Find where the given text appears and provide that cell's center as [x, y] coordinate. 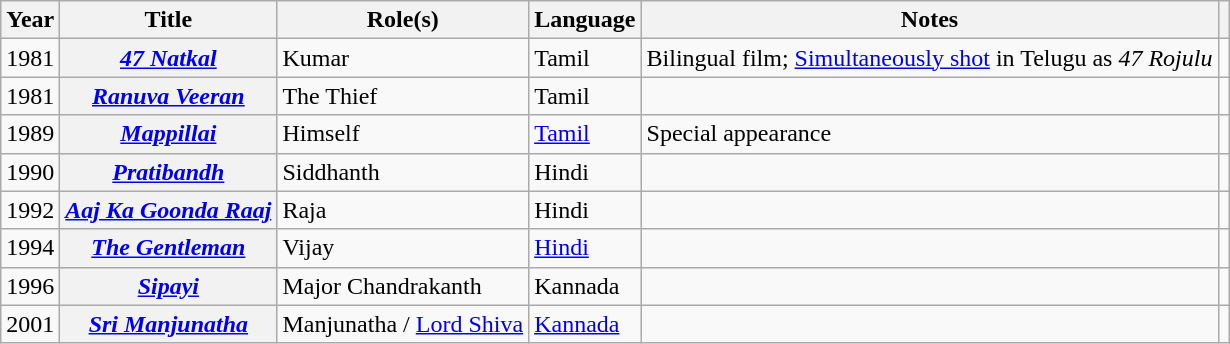
Year [30, 20]
The Thief [403, 96]
Sipayi [168, 286]
Bilingual film; Simultaneously shot in Telugu as 47 Rojulu [930, 58]
Role(s) [403, 20]
Special appearance [930, 134]
Siddhanth [403, 172]
Vijay [403, 248]
Manjunatha / Lord Shiva [403, 324]
1990 [30, 172]
Mappillai [168, 134]
1989 [30, 134]
Raja [403, 210]
Title [168, 20]
1994 [30, 248]
47 Natkal [168, 58]
1996 [30, 286]
1992 [30, 210]
Language [585, 20]
Pratibandh [168, 172]
Notes [930, 20]
Major Chandrakanth [403, 286]
Ranuva Veeran [168, 96]
Aaj Ka Goonda Raaj [168, 210]
Sri Manjunatha [168, 324]
2001 [30, 324]
The Gentleman [168, 248]
Himself [403, 134]
Kumar [403, 58]
